Find where the given text appears and provide that cell's center as (x, y) coordinate. 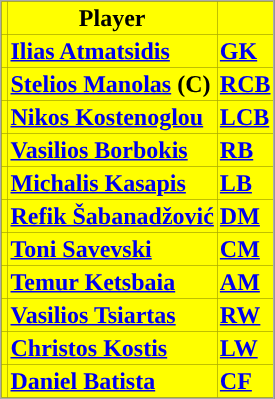
Player (112, 18)
Christos Kostis (112, 348)
RW (246, 314)
Temur Ketsbaia (112, 282)
Michalis Kasapis (112, 182)
Nikos Kostenoglou (112, 116)
GK (246, 50)
Toni Savevski (112, 248)
Daniel Batista (112, 380)
LB (246, 182)
RB (246, 150)
AM (246, 282)
LCB (246, 116)
DM (246, 216)
LW (246, 348)
CF (246, 380)
CM (246, 248)
Stelios Manolas (C) (112, 84)
Vasilios Borbokis (112, 150)
Refik Šabanadžović (112, 216)
Vasilios Tsiartas (112, 314)
Ilias Atmatsidis (112, 50)
RCB (246, 84)
